From the cell containing the given text, extract its center point as [x, y] coordinate. 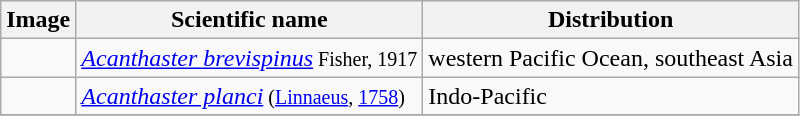
Indo-Pacific [611, 96]
Acanthaster planci (Linnaeus, 1758) [250, 96]
Scientific name [250, 20]
Distribution [611, 20]
western Pacific Ocean, southeast Asia [611, 58]
Acanthaster brevispinus Fisher, 1917 [250, 58]
Image [38, 20]
